Scan for the cell matching the given text and deliver its (X, Y) coordinate at center. 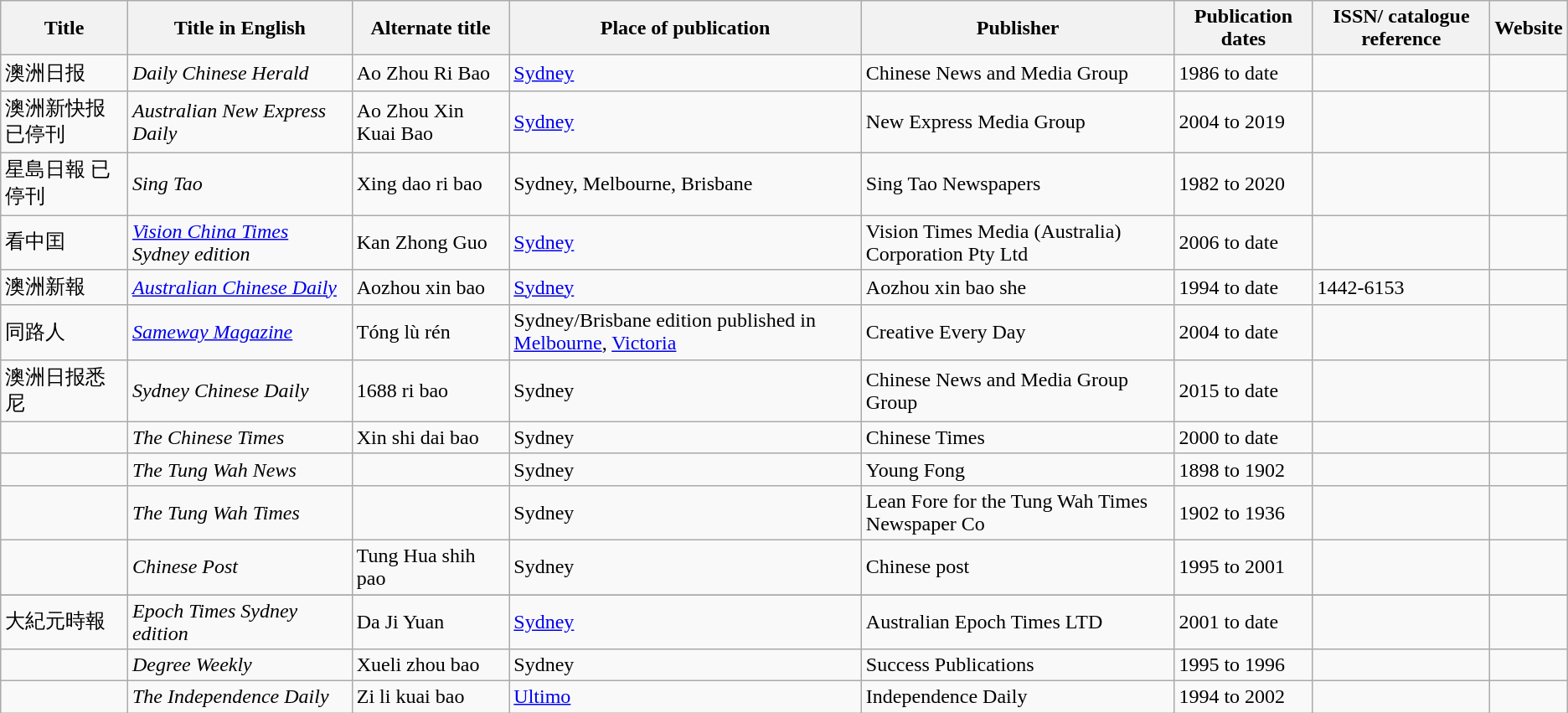
澳洲新報 (64, 288)
Chinese News and Media Group Group (1018, 390)
Ultimo (685, 697)
New Express Media Group (1018, 121)
Da Ji Yuan (431, 622)
看中囯 (64, 241)
Title in English (240, 28)
Chinese Post (240, 566)
Title (64, 28)
大紀元時報 (64, 622)
Success Publications (1018, 665)
同路人 (64, 332)
Website (1529, 28)
2004 to date (1243, 332)
Australian Epoch Times LTD (1018, 622)
Vision Times Media (Australia) Corporation Pty Ltd (1018, 241)
星島日報 已停刊 (64, 183)
Sydney Chinese Daily (240, 390)
Aozhou xin bao she (1018, 288)
Vision China Times Sydney edition (240, 241)
Xueli zhou bao (431, 665)
The Independence Daily (240, 697)
The Tung Wah News (240, 469)
Chinese Times (1018, 437)
Australian Chinese Daily (240, 288)
1995 to 2001 (1243, 566)
1442-6153 (1401, 288)
Xing dao ri bao (431, 183)
1994 to 2002 (1243, 697)
2015 to date (1243, 390)
Tung Hua shih pao (431, 566)
Tóng lù rén (431, 332)
1994 to date (1243, 288)
Independence Daily (1018, 697)
Sydney/Brisbane edition published in Melbourne, Victoria (685, 332)
Epoch Times Sydney edition (240, 622)
Sing Tao Newspapers (1018, 183)
1902 to 1936 (1243, 513)
Lean Fore for the Tung Wah Times Newspaper Co (1018, 513)
Publisher (1018, 28)
Young Fong (1018, 469)
Degree Weekly (240, 665)
Kan Zhong Guo (431, 241)
1898 to 1902 (1243, 469)
Australian New Express Daily (240, 121)
Ao Zhou Ri Bao (431, 74)
2006 to date (1243, 241)
2001 to date (1243, 622)
1995 to 1996 (1243, 665)
2000 to date (1243, 437)
The Tung Wah Times (240, 513)
澳洲新快报 已停刊 (64, 121)
Sing Tao (240, 183)
Sydney, Melbourne, Brisbane (685, 183)
2004 to 2019 (1243, 121)
1688 ri bao (431, 390)
Zi li kuai bao (431, 697)
The Chinese Times (240, 437)
Creative Every Day (1018, 332)
Alternate title (431, 28)
Chinese News and Media Group (1018, 74)
Ao Zhou Xin Kuai Bao (431, 121)
澳洲日报悉尼 (64, 390)
ISSN/ catalogue reference (1401, 28)
1986 to date (1243, 74)
Daily Chinese Herald (240, 74)
Aozhou xin bao (431, 288)
Xin shi dai bao (431, 437)
1982 to 2020 (1243, 183)
Publication dates (1243, 28)
Chinese post (1018, 566)
澳洲日报 (64, 74)
Place of publication (685, 28)
Sameway Magazine (240, 332)
